Locate the cell with the specified text and output its [x, y] center coordinate. 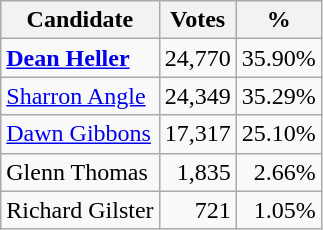
1.05% [278, 210]
25.10% [278, 134]
Candidate [80, 20]
Dawn Gibbons [80, 134]
Sharron Angle [80, 96]
Votes [198, 20]
24,349 [198, 96]
Richard Gilster [80, 210]
% [278, 20]
17,317 [198, 134]
Glenn Thomas [80, 172]
24,770 [198, 58]
1,835 [198, 172]
35.90% [278, 58]
Dean Heller [80, 58]
35.29% [278, 96]
2.66% [278, 172]
721 [198, 210]
